Locate the cell with the specified text and output its (X, Y) center coordinate. 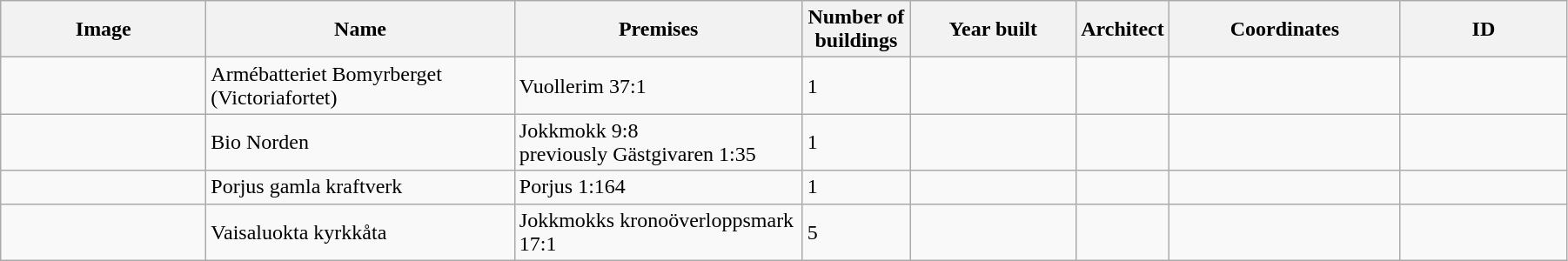
Premises (658, 30)
Armébatteriet Bomyrberget (Victoriafortet) (360, 85)
Jokkmokk 9:8previously Gästgivaren 1:35 (658, 143)
Number ofbuildings (856, 30)
5 (856, 231)
Year built (994, 30)
Coordinates (1284, 30)
Vuollerim 37:1 (658, 85)
Architect (1122, 30)
ID (1483, 30)
Porjus gamla kraftverk (360, 187)
Porjus 1:164 (658, 187)
Jokkmokks kronoöverloppsmark 17:1 (658, 231)
Bio Norden (360, 143)
Image (104, 30)
Vaisaluokta kyrkkåta (360, 231)
Name (360, 30)
